Capture the cell that displays the provided text and extract its [X, Y] central coordinate. 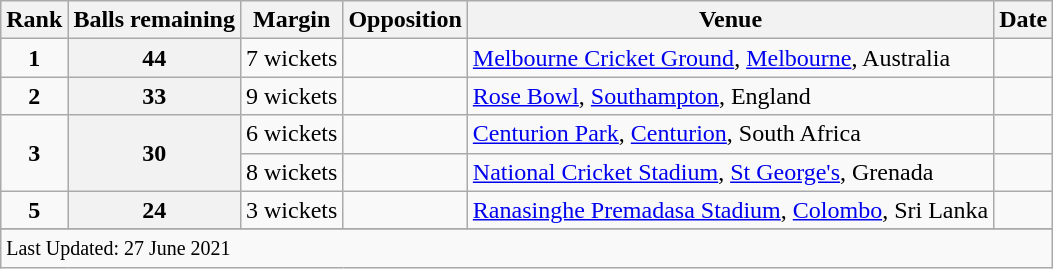
24 [154, 210]
6 wickets [291, 134]
Last Updated: 27 June 2021 [527, 248]
2 [34, 96]
5 [34, 210]
Melbourne Cricket Ground, Melbourne, Australia [730, 58]
1 [34, 58]
7 wickets [291, 58]
8 wickets [291, 172]
44 [154, 58]
30 [154, 153]
Margin [291, 20]
Balls remaining [154, 20]
3 [34, 153]
Date [1024, 20]
9 wickets [291, 96]
Rose Bowl, Southampton, England [730, 96]
Rank [34, 20]
Opposition [405, 20]
Ranasinghe Premadasa Stadium, Colombo, Sri Lanka [730, 210]
33 [154, 96]
3 wickets [291, 210]
Venue [730, 20]
Centurion Park, Centurion, South Africa [730, 134]
National Cricket Stadium, St George's, Grenada [730, 172]
